Detect which cell encompasses the target text, then output its (X, Y) center coordinate. 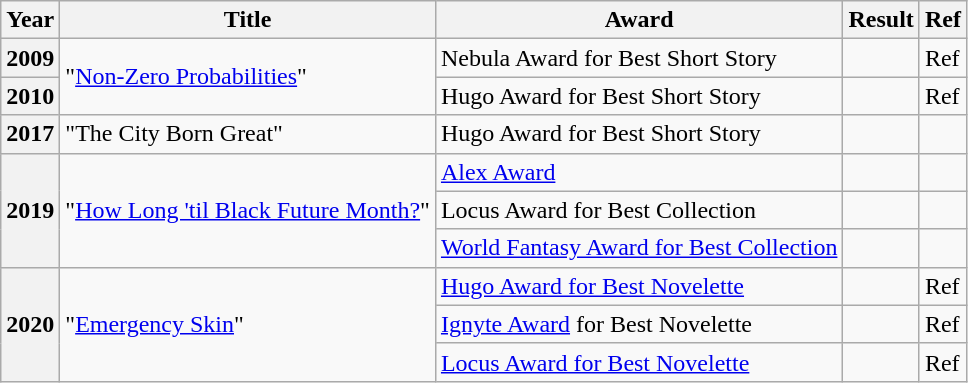
Locus Award for Best Collection (639, 210)
Locus Award for Best Novelette (639, 362)
Year (30, 20)
"The City Born Great" (248, 134)
2010 (30, 96)
Result (881, 20)
"How Long 'til Black Future Month?" (248, 210)
Nebula Award for Best Short Story (639, 58)
World Fantasy Award for Best Collection (639, 248)
Alex Award (639, 172)
Hugo Award for Best Novelette (639, 286)
Award (639, 20)
2017 (30, 134)
"Emergency Skin" (248, 324)
2009 (30, 58)
Title (248, 20)
Ignyte Award for Best Novelette (639, 324)
2019 (30, 210)
2020 (30, 324)
"Non-Zero Probabilities" (248, 77)
